Search for the cell housing the specified text and yield its [x, y] center coordinate. 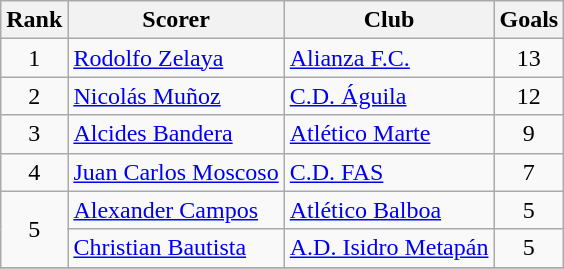
2 [34, 96]
Atlético Balboa [389, 210]
Atlético Marte [389, 134]
1 [34, 58]
7 [529, 172]
A.D. Isidro Metapán [389, 248]
Juan Carlos Moscoso [176, 172]
C.D. Águila [389, 96]
9 [529, 134]
Alcides Bandera [176, 134]
C.D. FAS [389, 172]
Christian Bautista [176, 248]
Scorer [176, 20]
Rank [34, 20]
Nicolás Muñoz [176, 96]
13 [529, 58]
Alexander Campos [176, 210]
Goals [529, 20]
3 [34, 134]
12 [529, 96]
4 [34, 172]
Club [389, 20]
Alianza F.C. [389, 58]
Rodolfo Zelaya [176, 58]
